Search for the cell housing the specified text and yield its [x, y] center coordinate. 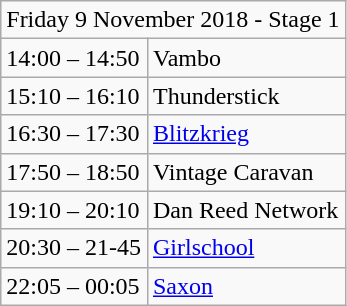
20:30 – 21-45 [74, 248]
Dan Reed Network [246, 210]
15:10 – 16:10 [74, 96]
Saxon [246, 286]
16:30 – 17:30 [74, 134]
Friday 9 November 2018 - Stage 1 [173, 20]
Vambo [246, 58]
Girlschool [246, 248]
19:10 – 20:10 [74, 210]
Vintage Caravan [246, 172]
14:00 – 14:50 [74, 58]
Thunderstick [246, 96]
Blitzkrieg [246, 134]
17:50 – 18:50 [74, 172]
22:05 – 00:05 [74, 286]
